From the cell containing the given text, extract its center point as (X, Y) coordinate. 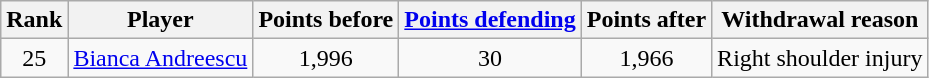
30 (490, 58)
Points before (326, 20)
Withdrawal reason (820, 20)
Rank (34, 20)
Right shoulder injury (820, 58)
1,996 (326, 58)
Player (160, 20)
Points defending (490, 20)
1,966 (646, 58)
25 (34, 58)
Bianca Andreescu (160, 58)
Points after (646, 20)
